Search for the cell housing the specified text and yield its (x, y) center coordinate. 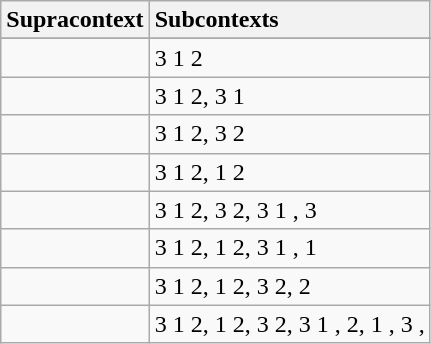
Subcontexts (290, 20)
Supracontext (75, 20)
3 1 2, 1 2, 3 2, 3 1 , 2, 1 , 3 , (290, 324)
3 1 2, 1 2 (290, 172)
3 1 2, 1 2, 3 1 , 1 (290, 248)
3 1 2, 3 1 (290, 96)
3 1 2, 1 2, 3 2, 2 (290, 286)
3 1 2, 3 2 (290, 134)
3 1 2 (290, 58)
3 1 2, 3 2, 3 1 , 3 (290, 210)
